Locate the cell with the specified text and output its [X, Y] center coordinate. 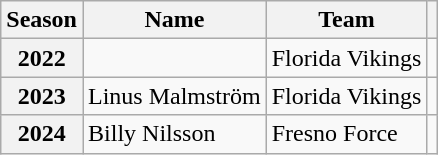
Name [174, 20]
Season [42, 20]
Team [346, 20]
2022 [42, 58]
2024 [42, 134]
Fresno Force [346, 134]
Billy Nilsson [174, 134]
Linus Malmström [174, 96]
2023 [42, 96]
